Find where the given text appears and provide that cell's center as (x, y) coordinate. 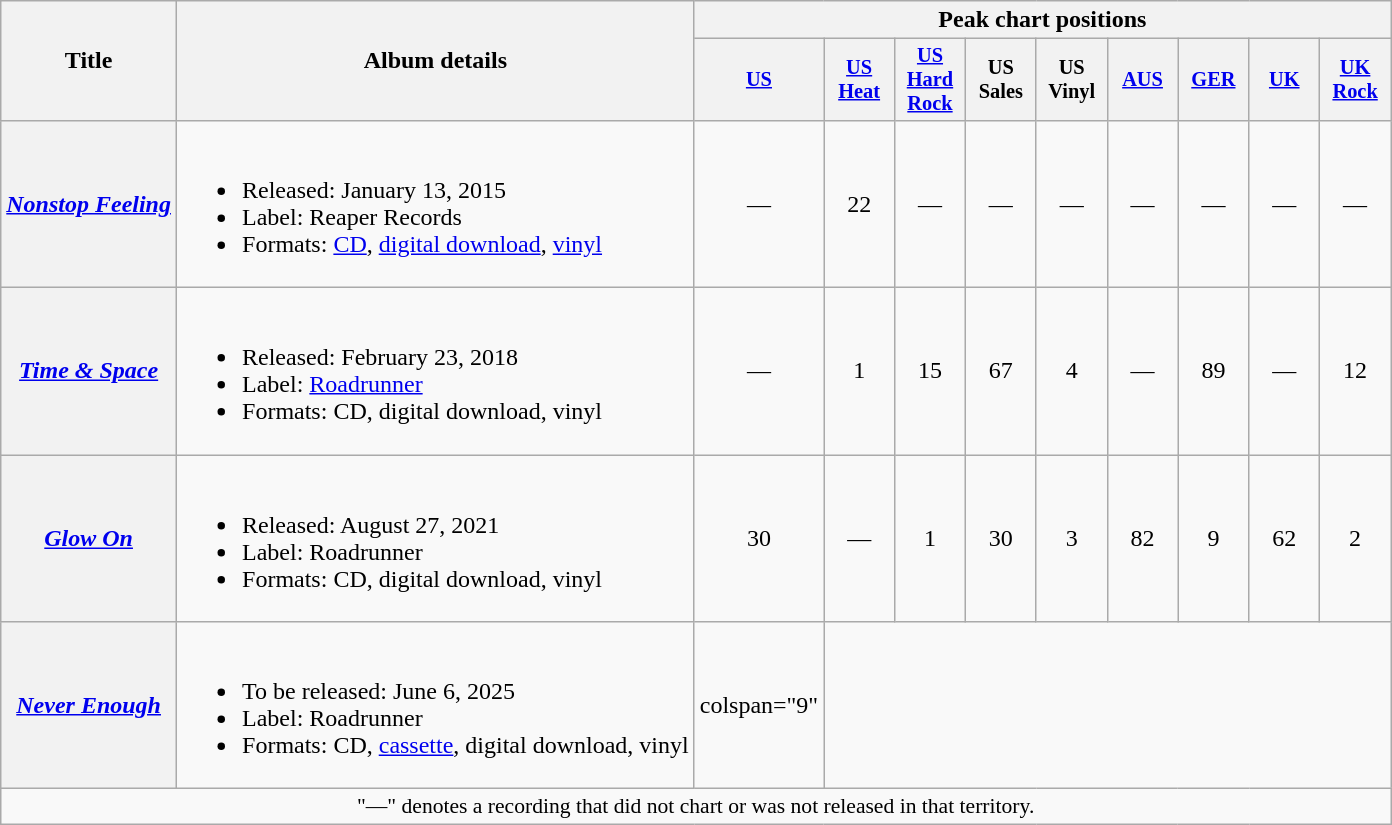
62 (1284, 538)
GER (1214, 80)
Nonstop Feeling (89, 204)
22 (860, 204)
Released: January 13, 2015Label: Reaper RecordsFormats: CD, digital download, vinyl (436, 204)
Album details (436, 61)
colspan="9" (759, 706)
9 (1214, 538)
USVinyl (1072, 80)
AUS (1142, 80)
4 (1072, 372)
"—" denotes a recording that did not chart or was not released in that territory. (696, 807)
Never Enough (89, 706)
15 (930, 372)
Peak chart positions (1042, 20)
Released: February 23, 2018Label: RoadrunnerFormats: CD, digital download, vinyl (436, 372)
2 (1356, 538)
Glow On (89, 538)
To be released: June 6, 2025Label: RoadrunnerFormats: CD, cassette, digital download, vinyl (436, 706)
Time & Space (89, 372)
3 (1072, 538)
UKRock (1356, 80)
USHeat (860, 80)
Title (89, 61)
82 (1142, 538)
67 (1000, 372)
12 (1356, 372)
Released: August 27, 2021Label: RoadrunnerFormats: CD, digital download, vinyl (436, 538)
USHardRock (930, 80)
USSales (1000, 80)
US (759, 80)
89 (1214, 372)
UK (1284, 80)
